Return (x, y) of the center of cell containing provided text 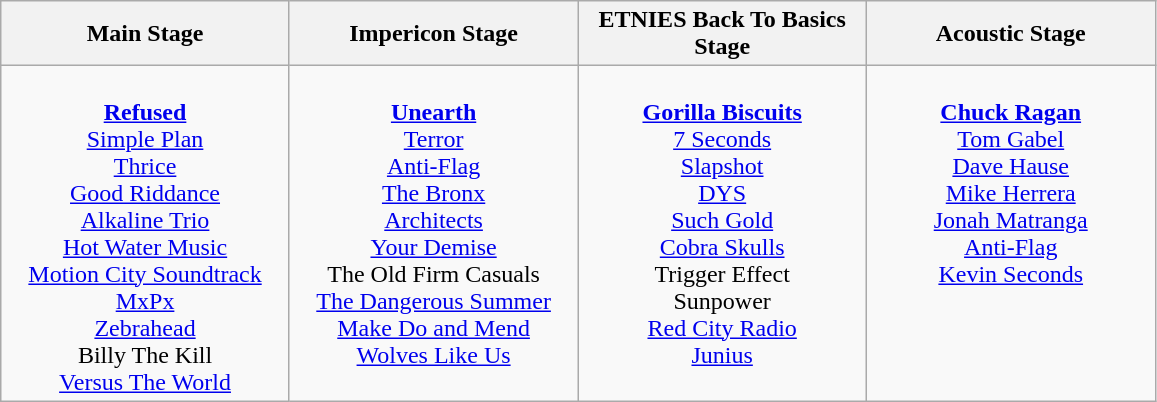
Impericon Stage (434, 34)
Gorilla Biscuits 7 Seconds Slapshot DYS Such Gold Cobra Skulls Trigger Effect Sunpower Red City Radio Junius (722, 234)
Main Stage (146, 34)
Chuck Ragan Tom Gabel Dave Hause Mike Herrera Jonah Matranga Anti-Flag Kevin Seconds (1010, 234)
Refused Simple Plan Thrice Good Riddance Alkaline Trio Hot Water Music Motion City Soundtrack MxPx Zebrahead Billy The Kill Versus The World (146, 234)
ETNIES Back To Basics Stage (722, 34)
Acoustic Stage (1010, 34)
Unearth Terror Anti-Flag The Bronx Architects Your Demise The Old Firm Casuals The Dangerous Summer Make Do and Mend Wolves Like Us (434, 234)
